Detect which cell encompasses the target text, then output its (X, Y) center coordinate. 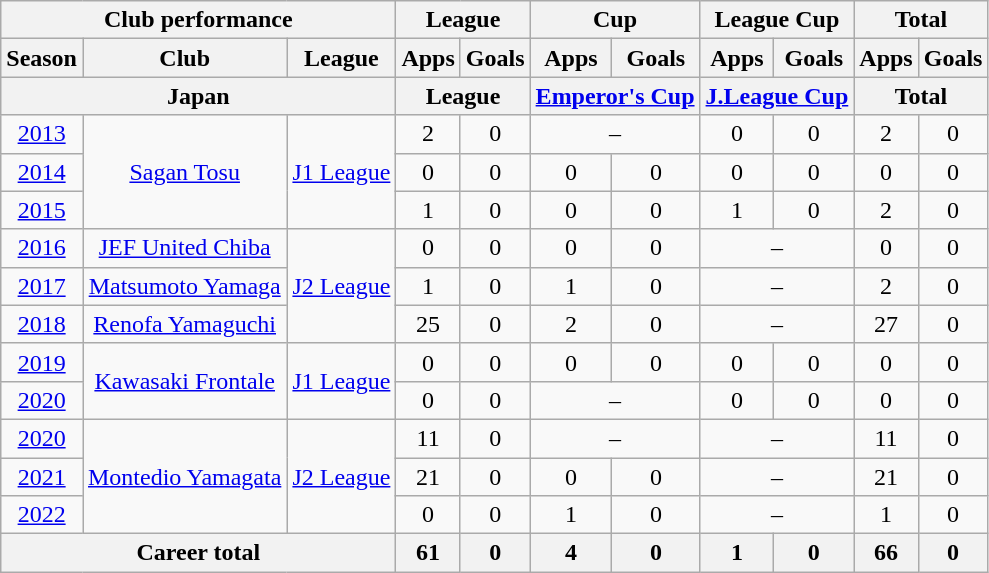
4 (571, 553)
Season (42, 58)
2019 (42, 362)
Career total (198, 553)
Sagan Tosu (184, 172)
Cup (615, 20)
27 (886, 324)
Montedio Yamagata (184, 476)
Renofa Yamaguchi (184, 324)
Japan (198, 96)
2018 (42, 324)
2022 (42, 515)
J.League Cup (777, 96)
2015 (42, 210)
Club performance (198, 20)
2013 (42, 134)
2014 (42, 172)
2017 (42, 286)
2021 (42, 477)
25 (428, 324)
61 (428, 553)
Club (184, 58)
66 (886, 553)
Emperor's Cup (615, 96)
Matsumoto Yamaga (184, 286)
2016 (42, 248)
Kawasaki Frontale (184, 381)
League Cup (777, 20)
JEF United Chiba (184, 248)
